Identify which cell holds the provided text, then report its (x, y) central coordinate. 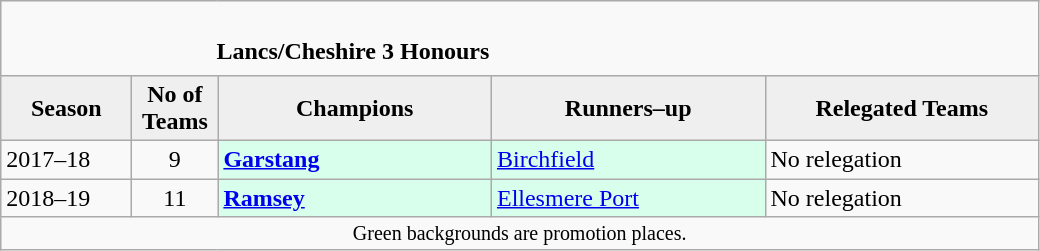
9 (175, 159)
Season (66, 108)
Champions (355, 108)
Green backgrounds are promotion places. (520, 234)
Relegated Teams (902, 108)
11 (175, 197)
No of Teams (175, 108)
Runners–up (628, 108)
2018–19 (66, 197)
Garstang (355, 159)
Ellesmere Port (628, 197)
Birchfield (628, 159)
2017–18 (66, 159)
Ramsey (355, 197)
